Find where the given text appears and provide that cell's center as (x, y) coordinate. 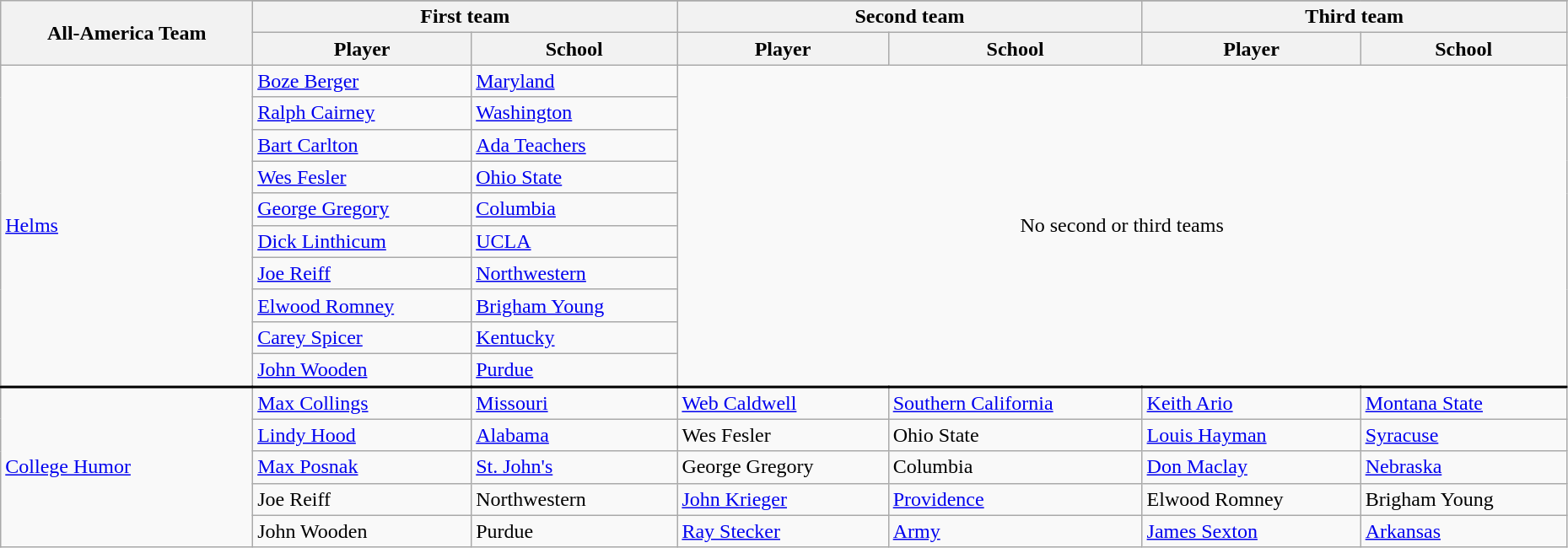
Nebraska (1463, 467)
Dick Linthicum (363, 241)
Carey Spicer (363, 337)
UCLA (574, 241)
First team (466, 17)
Third team (1355, 17)
Kentucky (574, 337)
James Sexton (1252, 531)
College Humor (127, 467)
Missouri (574, 403)
Providence (1016, 499)
Louis Hayman (1252, 435)
Bart Carlton (363, 145)
Ray Stecker (783, 531)
Army (1016, 531)
Max Collings (363, 403)
All-America Team (127, 33)
Ada Teachers (574, 145)
Arkansas (1463, 531)
Keith Ario (1252, 403)
Southern California (1016, 403)
Boze Berger (363, 81)
John Krieger (783, 499)
Maryland (574, 81)
Web Caldwell (783, 403)
Montana State (1463, 403)
Helms (127, 226)
Alabama (574, 435)
Max Posnak (363, 467)
Ralph Cairney (363, 113)
Second team (909, 17)
Lindy Hood (363, 435)
Syracuse (1463, 435)
No second or third teams (1122, 226)
St. John's (574, 467)
Washington (574, 113)
Don Maclay (1252, 467)
